Pinpoint the cell where the given text exists, returning its [x, y] midpoint coordinate. 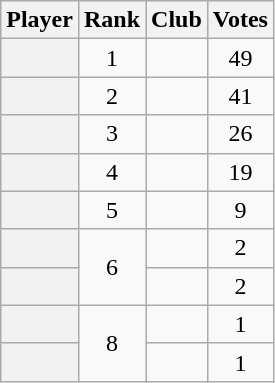
26 [240, 134]
6 [112, 267]
9 [240, 210]
8 [112, 343]
Club [177, 20]
3 [112, 134]
4 [112, 172]
Player [40, 20]
5 [112, 210]
19 [240, 172]
49 [240, 58]
41 [240, 96]
Votes [240, 20]
Rank [112, 20]
